Provide the (x, y) coordinate of the cell's center where the given text is located.  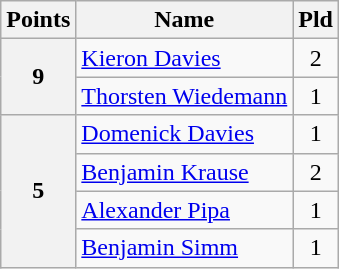
Name (184, 20)
Domenick Davies (184, 134)
Thorsten Wiedemann (184, 96)
5 (38, 191)
Kieron Davies (184, 58)
9 (38, 77)
Benjamin Krause (184, 172)
Points (38, 20)
Alexander Pipa (184, 210)
Benjamin Simm (184, 248)
Pld (316, 20)
